Scan for the cell matching the given text and deliver its (X, Y) coordinate at center. 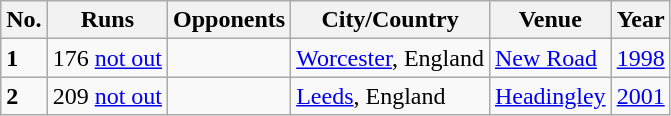
Venue (550, 20)
City/Country (390, 20)
Opponents (230, 20)
2 (24, 96)
Headingley (550, 96)
176 not out (107, 58)
No. (24, 20)
Runs (107, 20)
1 (24, 58)
Year (640, 20)
2001 (640, 96)
New Road (550, 58)
1998 (640, 58)
209 not out (107, 96)
Worcester, England (390, 58)
Leeds, England (390, 96)
